Identify which cell holds the provided text, then report its [X, Y] central coordinate. 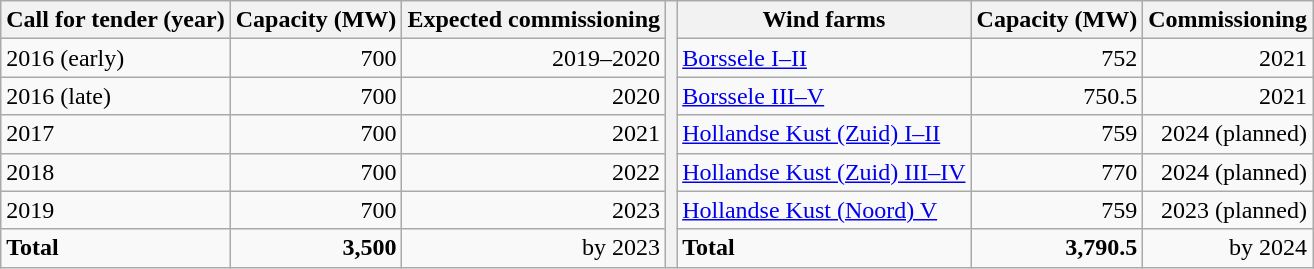
2016 (early) [116, 58]
3,790.5 [1057, 248]
by 2024 [1228, 248]
Borssele I–II [824, 58]
2017 [116, 134]
2016 (late) [116, 96]
by 2023 [534, 248]
750.5 [1057, 96]
2018 [116, 172]
2019 [116, 210]
2022 [534, 172]
Call for tender (year) [116, 20]
Hollandse Kust (Noord) V [824, 210]
3,500 [316, 248]
2019–2020 [534, 58]
Hollandse Kust (Zuid) III–IV [824, 172]
2023 [534, 210]
2023 (planned) [1228, 210]
Expected commissioning [534, 20]
2020 [534, 96]
Borssele III–V [824, 96]
Hollandse Kust (Zuid) I–II [824, 134]
Commissioning [1228, 20]
752 [1057, 58]
770 [1057, 172]
Wind farms [824, 20]
